Detect which cell encompasses the target text, then output its [x, y] center coordinate. 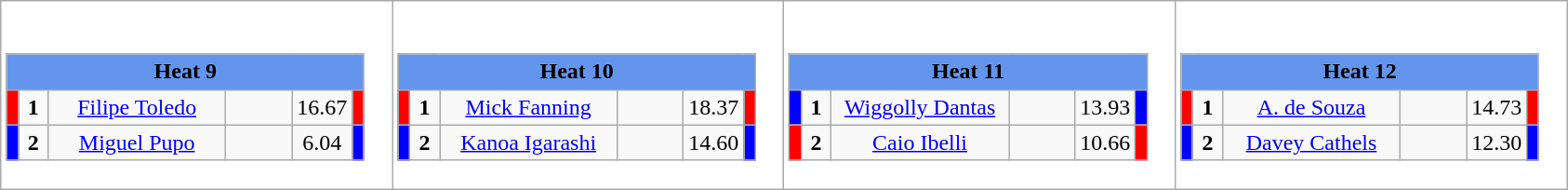
A. de Souza [1311, 107]
6.04 [322, 142]
Heat 9 [185, 72]
16.67 [322, 107]
Miguel Pupo [138, 142]
Davey Cathels [1311, 142]
Heat 10 [577, 72]
Heat 9 1 Filipe Toledo 16.67 2 Miguel Pupo 6.04 [197, 95]
13.93 [1105, 107]
12.30 [1497, 142]
Kanoa Igarashi [528, 142]
18.37 [714, 107]
Heat 12 [1360, 72]
10.66 [1105, 142]
14.73 [1497, 107]
Mick Fanning [528, 107]
Heat 11 [968, 72]
Filipe Toledo [138, 107]
Heat 12 1 A. de Souza 14.73 2 Davey Cathels 12.30 [1371, 95]
Caio Ibelli [921, 142]
Heat 10 1 Mick Fanning 18.37 2 Kanoa Igarashi 14.60 [588, 95]
14.60 [714, 142]
Heat 11 1 Wiggolly Dantas 13.93 2 Caio Ibelli 10.66 [980, 95]
Wiggolly Dantas [921, 107]
